Search for the cell housing the specified text and yield its (x, y) center coordinate. 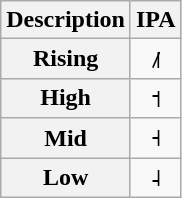
Description (66, 19)
Mid (66, 138)
˩˥ (156, 58)
˨ (156, 177)
IPA (156, 19)
˦ (156, 98)
Rising (66, 58)
˧ (156, 138)
High (66, 98)
Low (66, 177)
